Identify which cell holds the provided text, then report its (x, y) central coordinate. 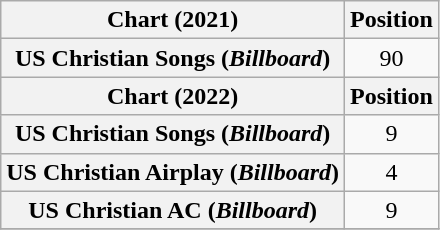
4 (392, 172)
US Christian Airplay (Billboard) (173, 172)
Chart (2022) (173, 96)
US Christian AC (Billboard) (173, 210)
90 (392, 58)
Chart (2021) (173, 20)
